Extract the [X, Y] coordinate from the center of the cell holding the provided text.  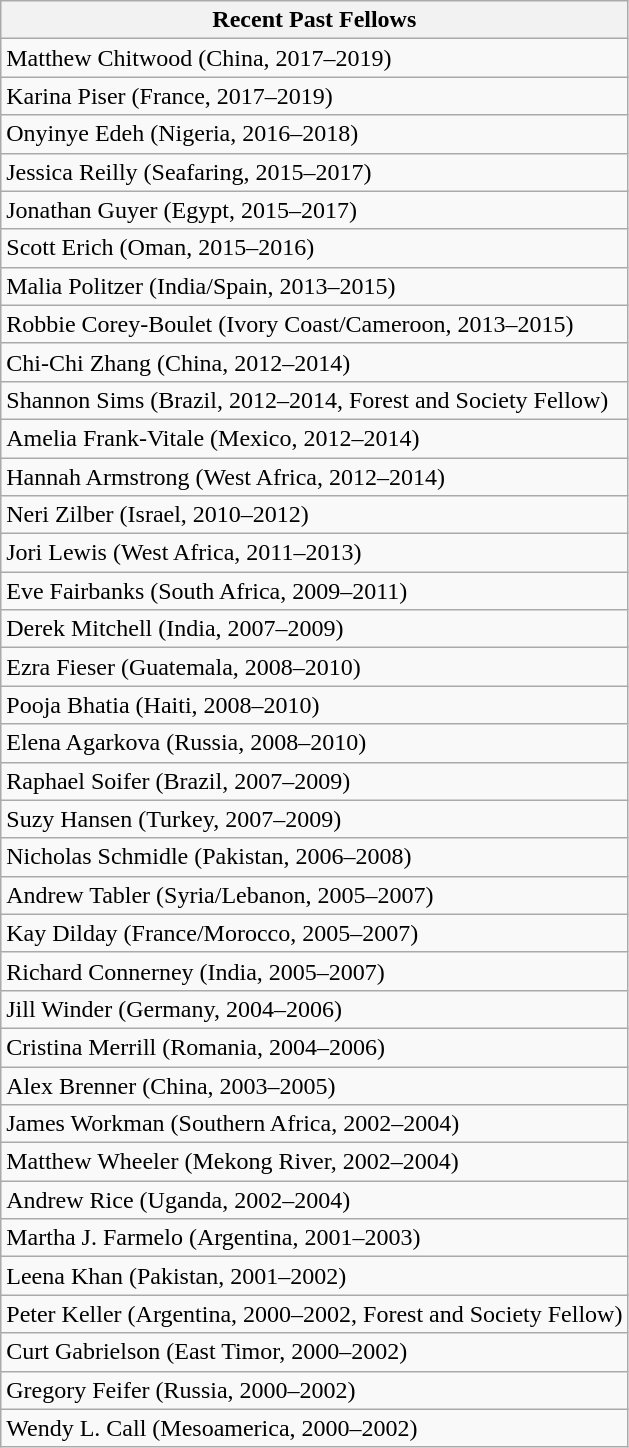
Derek Mitchell (India, 2007–2009) [314, 629]
Eve Fairbanks (South Africa, 2009–2011) [314, 591]
Shannon Sims (Brazil, 2012–2014, Forest and Society Fellow) [314, 400]
Jill Winder (Germany, 2004–2006) [314, 1009]
Peter Keller (Argentina, 2000–2002, Forest and Society Fellow) [314, 1314]
Martha J. Farmelo (Argentina, 2001–2003) [314, 1238]
Elena Agarkova (Russia, 2008–2010) [314, 743]
Matthew Chitwood (China, 2017–2019) [314, 58]
Neri Zilber (Israel, 2010–2012) [314, 515]
Nicholas Schmidle (Pakistan, 2006–2008) [314, 857]
Onyinye Edeh (Nigeria, 2016–2018) [314, 134]
Hannah Armstrong (West Africa, 2012–2014) [314, 477]
Alex Brenner (China, 2003–2005) [314, 1085]
Leena Khan (Pakistan, 2001–2002) [314, 1276]
Suzy Hansen (Turkey, 2007–2009) [314, 819]
Andrew Rice (Uganda, 2002–2004) [314, 1200]
Kay Dilday (France/Morocco, 2005–2007) [314, 933]
Amelia Frank-Vitale (Mexico, 2012–2014) [314, 438]
Recent Past Fellows [314, 20]
Gregory Feifer (Russia, 2000–2002) [314, 1390]
Karina Piser (France, 2017–2019) [314, 96]
Jonathan Guyer (Egypt, 2015–2017) [314, 210]
Scott Erich (Oman, 2015–2016) [314, 248]
Robbie Corey-Boulet (Ivory Coast/Cameroon, 2013–2015) [314, 324]
Chi-Chi Zhang (China, 2012–2014) [314, 362]
Malia Politzer (India/Spain, 2013–2015) [314, 286]
Matthew Wheeler (Mekong River, 2002–2004) [314, 1162]
Pooja Bhatia (Haiti, 2008–2010) [314, 705]
Raphael Soifer (Brazil, 2007–2009) [314, 781]
James Workman (Southern Africa, 2002–2004) [314, 1124]
Curt Gabrielson (East Timor, 2000–2002) [314, 1352]
Andrew Tabler (Syria/Lebanon, 2005–2007) [314, 895]
Richard Connerney (India, 2005–2007) [314, 971]
Cristina Merrill (Romania, 2004–2006) [314, 1047]
Jessica Reilly (Seafaring, 2015–2017) [314, 172]
Jori Lewis (West Africa, 2011–2013) [314, 553]
Wendy L. Call (Mesoamerica, 2000–2002) [314, 1428]
Ezra Fieser (Guatemala, 2008–2010) [314, 667]
